Locate the cell with the specified text and output its [X, Y] center coordinate. 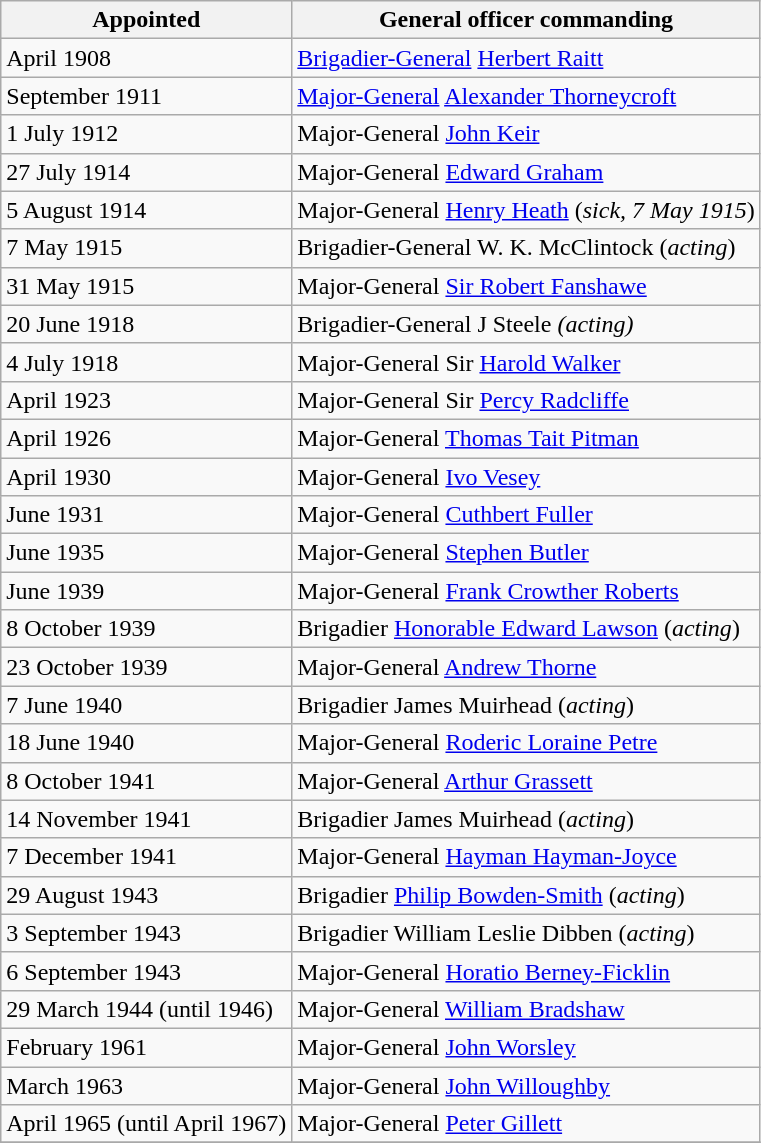
February 1961 [146, 1047]
Major-General Sir Harold Walker [526, 362]
4 July 1918 [146, 362]
20 June 1918 [146, 324]
Major-General Andrew Thorne [526, 667]
29 August 1943 [146, 895]
7 May 1915 [146, 248]
June 1939 [146, 591]
June 1935 [146, 553]
27 July 1914 [146, 172]
Major-General Alexander Thorneycroft [526, 96]
Brigadier William Leslie Dibben (acting) [526, 933]
Major-General Stephen Butler [526, 553]
Brigadier Honorable Edward Lawson (acting) [526, 629]
Major-General William Bradshaw [526, 1009]
31 May 1915 [146, 286]
Appointed [146, 20]
Brigadier-General W. K. McClintock (acting) [526, 248]
Major-General Cuthbert Fuller [526, 515]
Major-General Frank Crowther Roberts [526, 591]
Major-General Sir Percy Radcliffe [526, 400]
8 October 1941 [146, 781]
23 October 1939 [146, 667]
7 December 1941 [146, 857]
Major-General Ivo Vesey [526, 477]
18 June 1940 [146, 743]
Major-General Arthur Grassett [526, 781]
Major-General John Keir [526, 134]
Major-General John Worsley [526, 1047]
Major-General Edward Graham [526, 172]
General officer commanding [526, 20]
3 September 1943 [146, 933]
14 November 1941 [146, 819]
1 July 1912 [146, 134]
Brigadier-General J Steele (acting) [526, 324]
April 1965 (until April 1967) [146, 1124]
April 1926 [146, 438]
September 1911 [146, 96]
June 1931 [146, 515]
Major-General Sir Robert Fanshawe [526, 286]
Major-General Thomas Tait Pitman [526, 438]
Major-General Hayman Hayman-Joyce [526, 857]
April 1923 [146, 400]
7 June 1940 [146, 705]
6 September 1943 [146, 971]
Major-General Horatio Berney-Ficklin [526, 971]
5 August 1914 [146, 210]
Brigadier Philip Bowden-Smith (acting) [526, 895]
8 October 1939 [146, 629]
Major-General Roderic Loraine Petre [526, 743]
March 1963 [146, 1085]
29 March 1944 (until 1946) [146, 1009]
Major-General John Willoughby [526, 1085]
Major-General Peter Gillett [526, 1124]
April 1908 [146, 58]
Major-General Henry Heath (sick, 7 May 1915) [526, 210]
April 1930 [146, 477]
Brigadier-General Herbert Raitt [526, 58]
